Find where the given text appears and provide that cell's center as (x, y) coordinate. 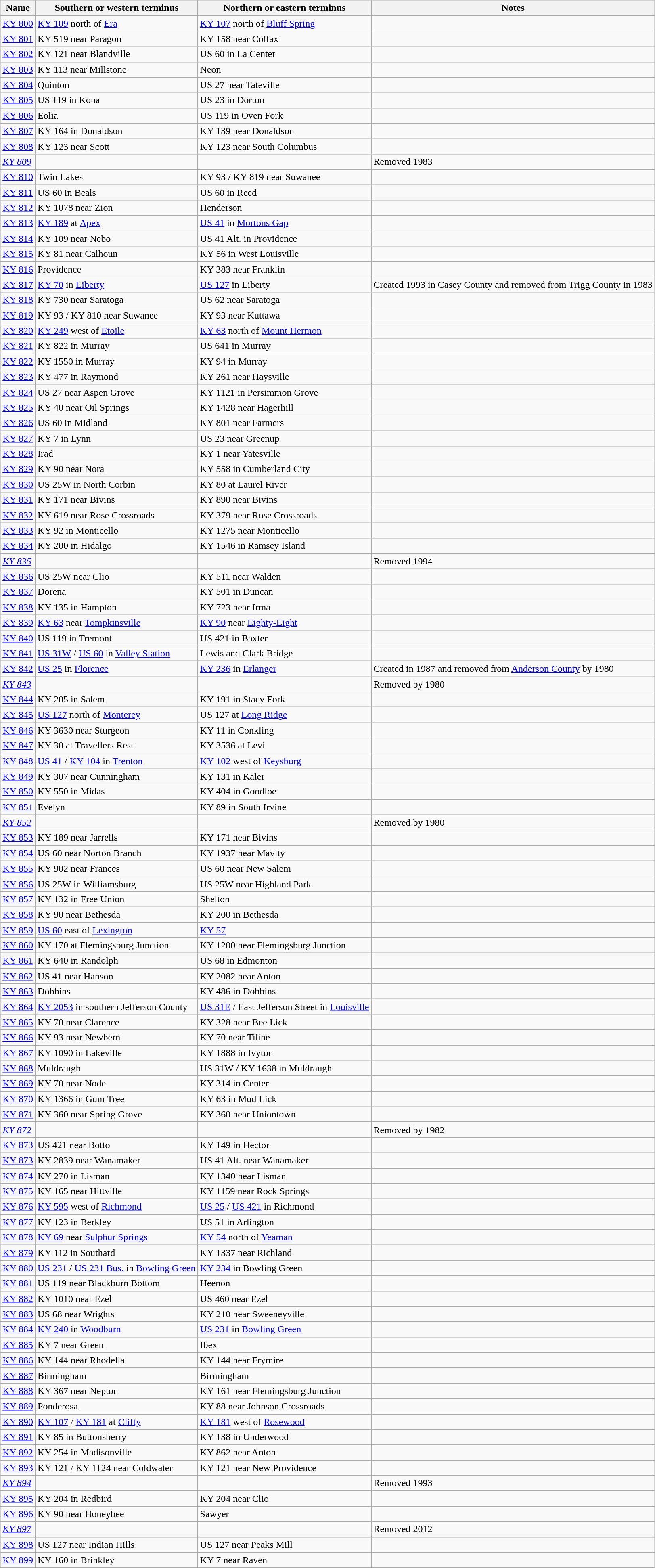
KY 254 in Madisonville (117, 1453)
KY 486 in Dobbins (285, 992)
US 41 in Mortons Gap (285, 223)
KY 109 north of Era (117, 23)
KY 854 (18, 853)
US 62 near Saratoga (285, 300)
Dorena (117, 592)
KY 550 in Midas (117, 792)
KY 849 (18, 776)
KY 824 (18, 392)
KY 862 (18, 976)
Removed 1993 (513, 1483)
KY 875 (18, 1191)
US 41 near Hanson (117, 976)
KY 2053 in southern Jefferson County (117, 1007)
KY 109 near Nebo (117, 239)
KY 234 in Bowling Green (285, 1268)
US 127 at Long Ridge (285, 715)
US 231 / US 231 Bus. in Bowling Green (117, 1268)
KY 102 west of Keysburg (285, 761)
KY 1366 in Gum Tree (117, 1099)
KY 836 (18, 576)
KY 885 (18, 1345)
KY 850 (18, 792)
KY 897 (18, 1529)
KY 619 near Rose Crossroads (117, 515)
Southern or western terminus (117, 8)
KY 90 near Honeybee (117, 1514)
KY 802 (18, 54)
KY 829 (18, 469)
KY 842 (18, 669)
KY 240 in Woodburn (117, 1329)
KY 888 (18, 1391)
US 460 near Ezel (285, 1299)
US 41 Alt. near Wanamaker (285, 1160)
KY 874 (18, 1176)
KY 810 (18, 177)
KY 858 (18, 914)
KY 11 in Conkling (285, 730)
KY 204 near Clio (285, 1499)
KY 1340 near Lisman (285, 1176)
KY 890 near Bivins (285, 500)
KY 63 in Mud Lick (285, 1099)
Removed by 1982 (513, 1130)
US 60 in Beals (117, 193)
KY 69 near Sulphur Springs (117, 1237)
KY 817 (18, 285)
KY 821 (18, 346)
US 41 Alt. in Providence (285, 239)
KY 860 (18, 945)
KY 205 in Salem (117, 700)
KY 181 west of Rosewood (285, 1421)
KY 883 (18, 1314)
KY 822 (18, 361)
US 25W in Williamsburg (117, 884)
Created 1993 in Casey County and removed from Trigg County in 1983 (513, 285)
Created in 1987 and removed from Anderson County by 1980 (513, 669)
US 421 in Baxter (285, 638)
US 27 near Aspen Grove (117, 392)
KY 862 near Anton (285, 1453)
KY 723 near Irma (285, 607)
KY 841 (18, 653)
KY 896 (18, 1514)
KY 878 (18, 1237)
US 119 in Kona (117, 100)
KY 92 in Monticello (117, 530)
KY 1337 near Richland (285, 1253)
KY 845 (18, 715)
KY 1 near Yatesville (285, 454)
KY 820 (18, 331)
KY 261 near Haysville (285, 377)
KY 730 near Saratoga (117, 300)
US 41 / KY 104 in Trenton (117, 761)
US 127 in Liberty (285, 285)
KY 132 in Free Union (117, 899)
Henderson (285, 208)
Heenon (285, 1283)
Muldraugh (117, 1068)
KY 189 at Apex (117, 223)
KY 1888 in Ivyton (285, 1053)
KY 80 at Laurel River (285, 484)
KY 865 (18, 1022)
KY 861 (18, 961)
KY 88 near Johnson Crossroads (285, 1406)
KY 819 (18, 315)
KY 210 near Sweeneyville (285, 1314)
KY 379 near Rose Crossroads (285, 515)
US 25 in Florence (117, 669)
KY 63 near Tompkinsville (117, 623)
KY 123 in Berkley (117, 1222)
KY 837 (18, 592)
KY 823 (18, 377)
Twin Lakes (117, 177)
KY 189 near Jarrells (117, 838)
KY 814 (18, 239)
KY 801 (18, 39)
US 60 near Norton Branch (117, 853)
KY 236 in Erlanger (285, 669)
KY 328 near Bee Lick (285, 1022)
US 119 in Oven Fork (285, 115)
KY 93 / KY 819 near Suwanee (285, 177)
US 27 near Tateville (285, 85)
KY 7 near Green (117, 1345)
KY 107 north of Bluff Spring (285, 23)
KY 170 at Flemingsburg Junction (117, 945)
KY 879 (18, 1253)
KY 902 near Frances (117, 868)
KY 501 in Duncan (285, 592)
KY 1937 near Mavity (285, 853)
US 127 north of Monterey (117, 715)
KY 149 in Hector (285, 1145)
KY 848 (18, 761)
KY 807 (18, 131)
Quinton (117, 85)
KY 404 in Goodloe (285, 792)
US 60 in Reed (285, 193)
KY 880 (18, 1268)
KY 840 (18, 638)
KY 314 in Center (285, 1084)
KY 519 near Paragon (117, 39)
KY 844 (18, 700)
US 119 in Tremont (117, 638)
KY 204 in Redbird (117, 1499)
KY 871 (18, 1114)
KY 161 near Flemingsburg Junction (285, 1391)
KY 1090 in Lakeville (117, 1053)
US 25 / US 421 in Richmond (285, 1207)
KY 7 in Lynn (117, 438)
KY 81 near Calhoun (117, 254)
KY 121 near New Providence (285, 1468)
KY 89 in South Irvine (285, 807)
KY 3630 near Sturgeon (117, 730)
KY 558 in Cumberland City (285, 469)
KY 899 (18, 1560)
KY 90 near Nora (117, 469)
KY 56 in West Louisville (285, 254)
Notes (513, 8)
KY 868 (18, 1068)
KY 843 (18, 684)
KY 811 (18, 193)
KY 640 in Randolph (117, 961)
KY 307 near Cunningham (117, 776)
KY 835 (18, 561)
KY 881 (18, 1283)
KY 2839 near Wanamaker (117, 1160)
KY 801 near Farmers (285, 423)
KY 7 near Raven (285, 1560)
Sawyer (285, 1514)
Providence (117, 269)
KY 249 west of Etoile (117, 331)
KY 808 (18, 146)
KY 803 (18, 69)
US 31W / KY 1638 in Muldraugh (285, 1068)
US 25W near Clio (117, 576)
KY 893 (18, 1468)
KY 864 (18, 1007)
KY 816 (18, 269)
KY 855 (18, 868)
KY 894 (18, 1483)
KY 144 near Frymire (285, 1360)
US 51 in Arlington (285, 1222)
KY 830 (18, 484)
KY 70 near Clarence (117, 1022)
KY 851 (18, 807)
KY 138 in Underwood (285, 1437)
KY 1159 near Rock Springs (285, 1191)
KY 859 (18, 930)
Irad (117, 454)
KY 809 (18, 161)
KY 812 (18, 208)
Neon (285, 69)
KY 1550 in Murray (117, 361)
KY 827 (18, 438)
US 127 near Indian Hills (117, 1545)
KY 1546 in Ramsey Island (285, 546)
KY 866 (18, 1038)
KY 1200 near Flemingsburg Junction (285, 945)
KY 1010 near Ezel (117, 1299)
KY 595 west of Richmond (117, 1207)
KY 813 (18, 223)
KY 121 near Blandville (117, 54)
US 68 near Wrights (117, 1314)
KY 877 (18, 1222)
KY 847 (18, 746)
Ponderosa (117, 1406)
KY 856 (18, 884)
KY 1428 near Hagerhill (285, 407)
US 231 in Bowling Green (285, 1329)
KY 825 (18, 407)
KY 869 (18, 1084)
KY 121 / KY 1124 near Coldwater (117, 1468)
KY 889 (18, 1406)
US 25W near Highland Park (285, 884)
Evelyn (117, 807)
KY 40 near Oil Springs (117, 407)
Shelton (285, 899)
KY 360 near Uniontown (285, 1114)
Lewis and Clark Bridge (285, 653)
KY 93 near Newbern (117, 1038)
KY 200 in Hidalgo (117, 546)
Name (18, 8)
KY 30 at Travellers Rest (117, 746)
KY 872 (18, 1130)
KY 876 (18, 1207)
US 25W in North Corbin (117, 484)
KY 112 in Southard (117, 1253)
Removed 2012 (513, 1529)
US 68 in Edmonton (285, 961)
KY 806 (18, 115)
KY 3536 at Levi (285, 746)
KY 63 north of Mount Hermon (285, 331)
KY 123 near South Columbus (285, 146)
KY 890 (18, 1421)
KY 857 (18, 899)
KY 839 (18, 623)
KY 852 (18, 822)
US 31W / US 60 in Valley Station (117, 653)
Dobbins (117, 992)
KY 884 (18, 1329)
US 23 in Dorton (285, 100)
KY 805 (18, 100)
US 421 near Botto (117, 1145)
KY 846 (18, 730)
KY 165 near Hittville (117, 1191)
KY 886 (18, 1360)
KY 107 / KY 181 at Clifty (117, 1421)
KY 144 near Rhodelia (117, 1360)
US 60 in La Center (285, 54)
KY 477 in Raymond (117, 377)
KY 158 near Colfax (285, 39)
KY 135 in Hampton (117, 607)
US 60 east of Lexington (117, 930)
KY 826 (18, 423)
KY 822 in Murray (117, 346)
KY 1275 near Monticello (285, 530)
KY 831 (18, 500)
KY 85 in Buttonsberry (117, 1437)
KY 804 (18, 85)
KY 367 near Nepton (117, 1391)
KY 270 in Lisman (117, 1176)
KY 867 (18, 1053)
KY 1121 in Persimmon Grove (285, 392)
KY 139 near Donaldson (285, 131)
KY 887 (18, 1375)
KY 853 (18, 838)
KY 200 in Bethesda (285, 914)
KY 160 in Brinkley (117, 1560)
KY 895 (18, 1499)
KY 891 (18, 1437)
KY 870 (18, 1099)
KY 863 (18, 992)
Removed 1994 (513, 561)
KY 828 (18, 454)
KY 164 in Donaldson (117, 131)
KY 832 (18, 515)
KY 511 near Walden (285, 576)
KY 70 in Liberty (117, 285)
KY 838 (18, 607)
KY 123 near Scott (117, 146)
KY 815 (18, 254)
KY 898 (18, 1545)
Eolia (117, 115)
Ibex (285, 1345)
KY 93 / KY 810 near Suwanee (117, 315)
KY 93 near Kuttawa (285, 315)
KY 57 (285, 930)
KY 383 near Franklin (285, 269)
KY 94 in Murray (285, 361)
KY 191 in Stacy Fork (285, 700)
US 127 near Peaks Mill (285, 1545)
KY 113 near Millstone (117, 69)
KY 834 (18, 546)
Northern or eastern terminus (285, 8)
US 31E / East Jefferson Street in Louisville (285, 1007)
KY 131 in Kaler (285, 776)
US 23 near Greenup (285, 438)
US 119 near Blackburn Bottom (117, 1283)
KY 70 near Tiline (285, 1038)
KY 360 near Spring Grove (117, 1114)
KY 800 (18, 23)
KY 90 near Eighty-Eight (285, 623)
KY 2082 near Anton (285, 976)
Removed 1983 (513, 161)
KY 892 (18, 1453)
KY 833 (18, 530)
KY 818 (18, 300)
US 60 in Midland (117, 423)
KY 70 near Node (117, 1084)
KY 882 (18, 1299)
KY 54 north of Yeaman (285, 1237)
US 60 near New Salem (285, 868)
KY 90 near Bethesda (117, 914)
US 641 in Murray (285, 346)
KY 1078 near Zion (117, 208)
